Find where the given text appears and provide that cell's center as [X, Y] coordinate. 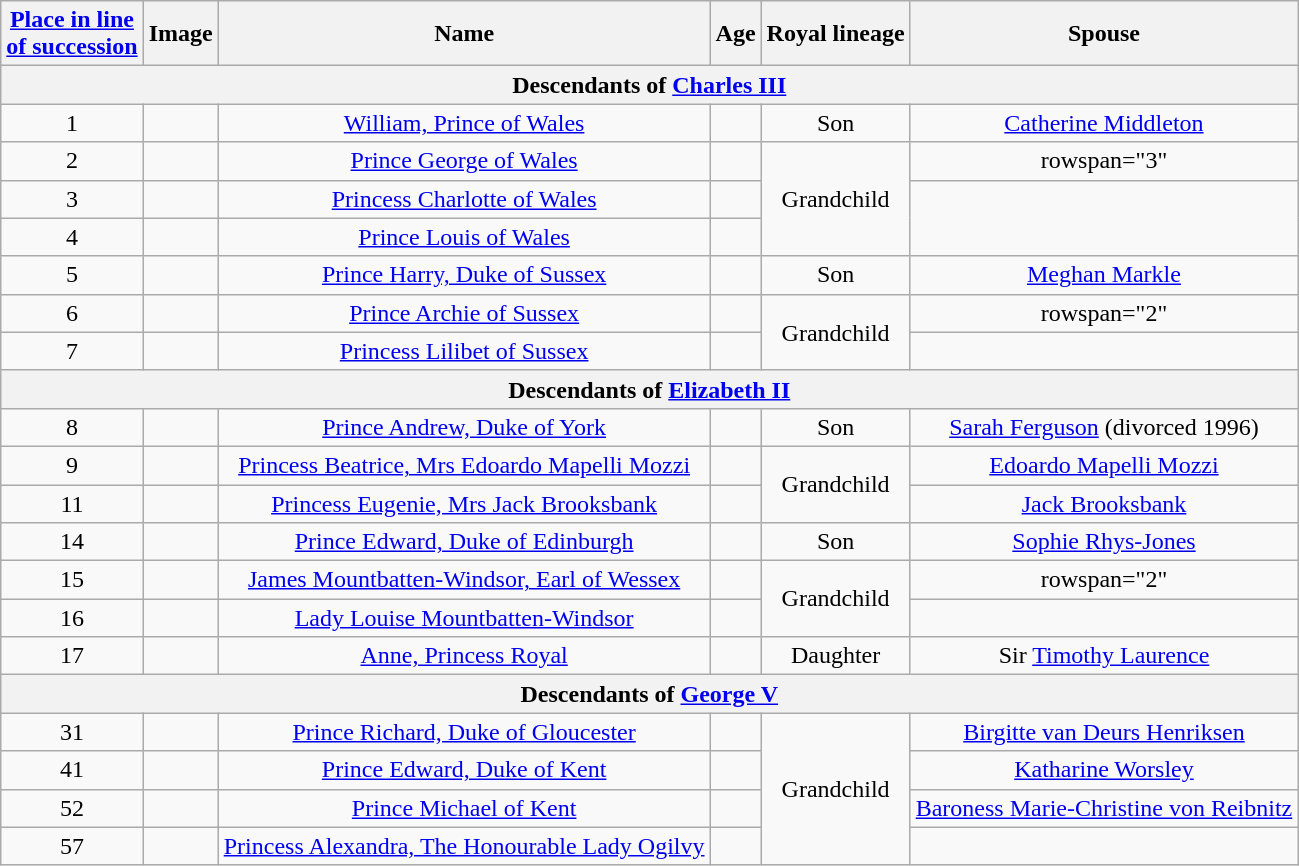
Sophie Rhys-Jones [1104, 542]
14 [72, 542]
Prince Richard, Duke of Gloucester [464, 732]
Prince Archie of Sussex [464, 313]
1 [72, 123]
Anne, Princess Royal [464, 656]
Daughter [836, 656]
Prince Michael of Kent [464, 808]
Princess Eugenie, Mrs Jack Brooksbank [464, 503]
Royal lineage [836, 34]
Jack Brooksbank [1104, 503]
8 [72, 427]
2 [72, 161]
7 [72, 351]
Lady Louise Mountbatten-Windsor [464, 618]
William, Prince of Wales [464, 123]
rowspan="3" [1104, 161]
31 [72, 732]
3 [72, 199]
Prince George of Wales [464, 161]
Princess Charlotte of Wales [464, 199]
Prince Edward, Duke of Edinburgh [464, 542]
41 [72, 770]
Meghan Markle [1104, 275]
Place in lineof succession [72, 34]
Age [736, 34]
Princess Beatrice, Mrs Edoardo Mapelli Mozzi [464, 465]
17 [72, 656]
Sir Timothy Laurence [1104, 656]
Prince Harry, Duke of Sussex [464, 275]
James Mountbatten-Windsor, Earl of Wessex [464, 580]
Catherine Middleton [1104, 123]
11 [72, 503]
Baroness Marie-Christine von Reibnitz [1104, 808]
Katharine Worsley [1104, 770]
15 [72, 580]
Prince Louis of Wales [464, 237]
Descendants of George V [650, 694]
Princess Alexandra, The Honourable Lady Ogilvy [464, 846]
Image [180, 34]
Descendants of Charles III [650, 85]
Edoardo Mapelli Mozzi [1104, 465]
Descendants of Elizabeth II [650, 389]
6 [72, 313]
52 [72, 808]
9 [72, 465]
Prince Andrew, Duke of York [464, 427]
Sarah Ferguson (divorced 1996) [1104, 427]
Spouse [1104, 34]
Prince Edward, Duke of Kent [464, 770]
57 [72, 846]
Princess Lilibet of Sussex [464, 351]
5 [72, 275]
4 [72, 237]
Name [464, 34]
16 [72, 618]
Birgitte van Deurs Henriksen [1104, 732]
